Search for the cell housing the specified text and yield its [x, y] center coordinate. 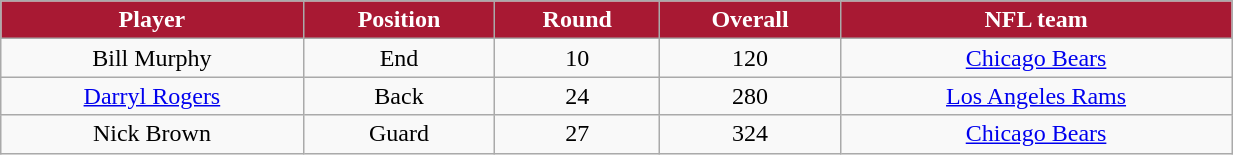
10 [578, 58]
Back [399, 96]
27 [578, 134]
24 [578, 96]
280 [750, 96]
Darryl Rogers [152, 96]
Los Angeles Rams [1036, 96]
120 [750, 58]
Position [399, 20]
Player [152, 20]
Bill Murphy [152, 58]
Guard [399, 134]
Overall [750, 20]
Round [578, 20]
End [399, 58]
NFL team [1036, 20]
324 [750, 134]
Nick Brown [152, 134]
